Return the (X, Y) coordinate for the center point of the cell that contains the specified text.  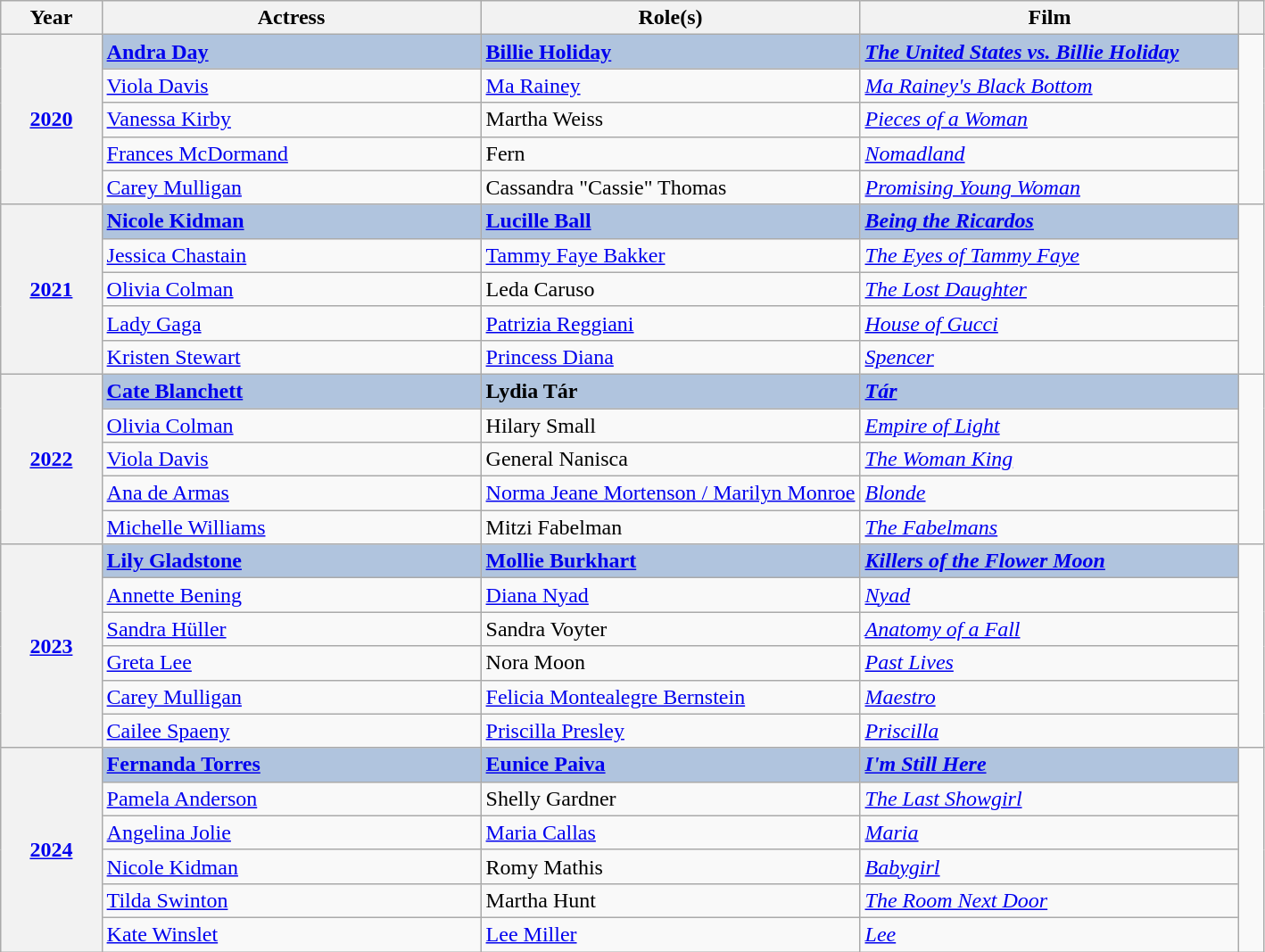
The Room Next Door (1049, 900)
Promising Young Woman (1049, 187)
Mollie Burkhart (671, 561)
Tammy Faye Bakker (671, 255)
Diana Nyad (671, 595)
Role(s) (671, 18)
Fernanda Torres (291, 765)
Blonde (1049, 493)
Lee (1049, 934)
Kristen Stewart (291, 357)
General Nanisca (671, 459)
Past Lives (1049, 663)
Angelina Jolie (291, 832)
Ana de Armas (291, 493)
Lee Miller (671, 934)
Cate Blanchett (291, 391)
Annette Bening (291, 595)
Priscilla (1049, 731)
Sandra Voyter (671, 629)
Billie Holiday (671, 52)
Frances McDormand (291, 153)
2023 (52, 646)
House of Gucci (1049, 323)
Being the Ricardos (1049, 221)
Sandra Hüller (291, 629)
2024 (52, 849)
Hilary Small (671, 426)
Shelly Gardner (671, 799)
2021 (52, 289)
Maestro (1049, 697)
Lucille Ball (671, 221)
Pamela Anderson (291, 799)
The Woman King (1049, 459)
Nomadland (1049, 153)
Pieces of a Woman (1049, 120)
2022 (52, 459)
Tilda Swinton (291, 900)
Lily Gladstone (291, 561)
The Fabelmans (1049, 527)
Lydia Tár (671, 391)
Lady Gaga (291, 323)
Eunice Paiva (671, 765)
Killers of the Flower Moon (1049, 561)
Andra Day (291, 52)
Nora Moon (671, 663)
Anatomy of a Fall (1049, 629)
I'm Still Here (1049, 765)
Babygirl (1049, 866)
Vanessa Kirby (291, 120)
Actress (291, 18)
Maria (1049, 832)
Spencer (1049, 357)
Martha Hunt (671, 900)
Felicia Montealegre Bernstein (671, 697)
Romy Mathis (671, 866)
Cassandra "Cassie" Thomas (671, 187)
Cailee Spaeny (291, 731)
Princess Diana (671, 357)
Patrizia Reggiani (671, 323)
Tár (1049, 391)
Fern (671, 153)
Jessica Chastain (291, 255)
Year (52, 18)
The Lost Daughter (1049, 289)
Ma Rainey's Black Bottom (1049, 86)
Martha Weiss (671, 120)
Michelle Williams (291, 527)
The Eyes of Tammy Faye (1049, 255)
Greta Lee (291, 663)
The United States vs. Billie Holiday (1049, 52)
Ma Rainey (671, 86)
Empire of Light (1049, 426)
2020 (52, 120)
Priscilla Presley (671, 731)
Maria Callas (671, 832)
Kate Winslet (291, 934)
The Last Showgirl (1049, 799)
Leda Caruso (671, 289)
Norma Jeane Mortenson / Marilyn Monroe (671, 493)
Film (1049, 18)
Nyad (1049, 595)
Mitzi Fabelman (671, 527)
